Output the [x, y] coordinate of the center of the cell containing the given text.  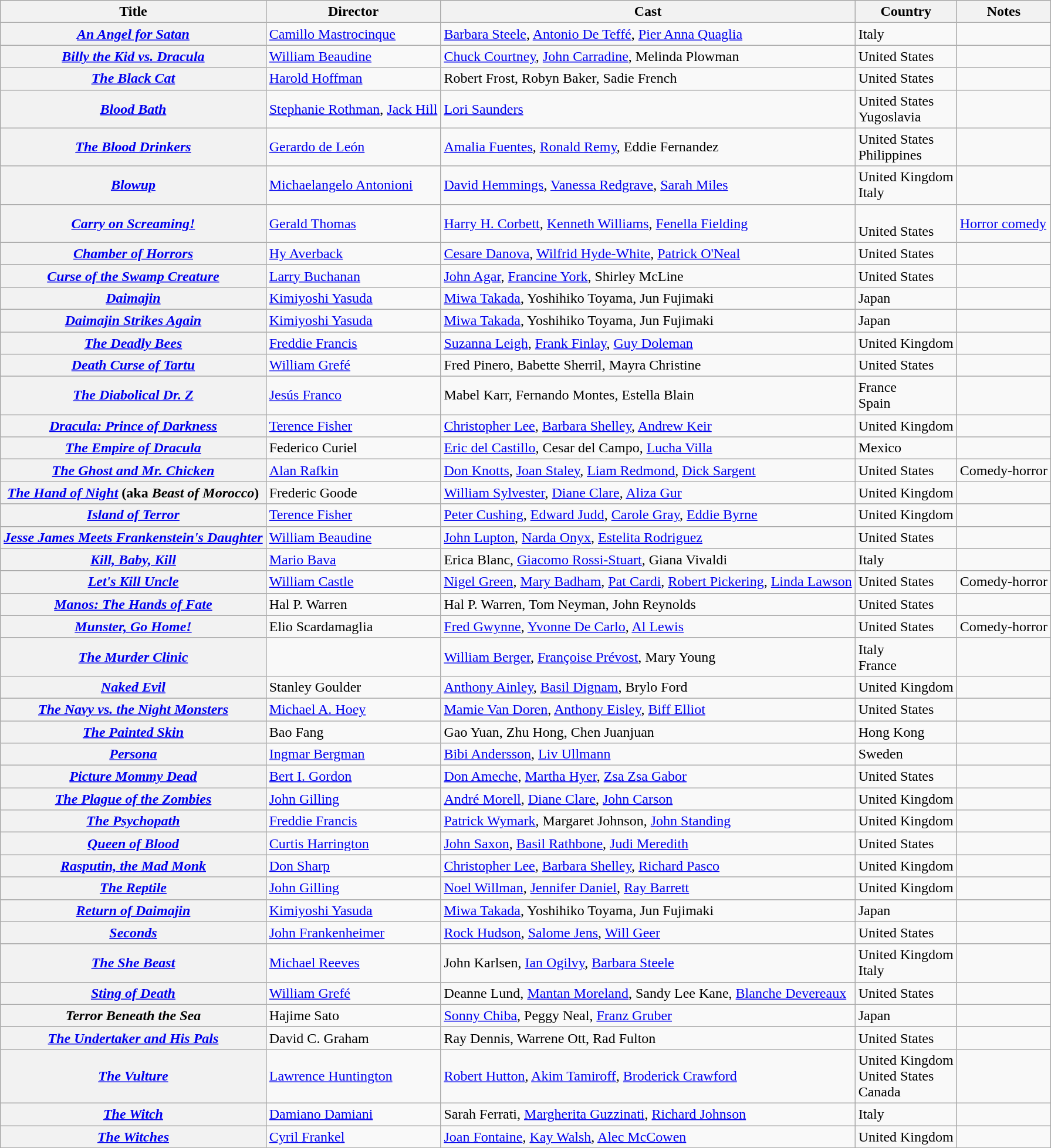
Chuck Courtney, John Carradine, Melinda Plowman [648, 56]
Death Curse of Tartu [133, 365]
André Morell, Diane Clare, John Carson [648, 799]
Bao Fang [353, 732]
Stanley Goulder [353, 687]
Peter Cushing, Edward Judd, Carole Gray, Eddie Byrne [648, 515]
The Vulture [133, 1076]
Federico Curiel [353, 448]
The She Beast [133, 963]
Rock Hudson, Salome Jens, Will Geer [648, 933]
Don Knotts, Joan Staley, Liam Redmond, Dick Sargent [648, 470]
Horror comedy [1003, 223]
The Undertaker and His Pals [133, 1038]
Return of Daimajin [133, 910]
The Diabolical Dr. Z [133, 395]
John Lupton, Narda Onyx, Estelita Rodriguez [648, 537]
Chamber of Horrors [133, 253]
The Empire of Dracula [133, 448]
The Hand of Night (aka Beast of Morocco) [133, 493]
Mario Bava [353, 560]
Harry H. Corbett, Kenneth Williams, Fenella Fielding [648, 223]
Noel Willman, Jennifer Daniel, Ray Barrett [648, 888]
Harold Hoffman [353, 79]
Ingmar Bergman [353, 754]
Ray Dennis, Warrene Ott, Rad Fulton [648, 1038]
United StatesPhilippines [906, 147]
Fred Pinero, Babette Sherril, Mayra Christine [648, 365]
ItalyFrance [906, 657]
United KingdomUnited StatesCanada [906, 1076]
Kill, Baby, Kill [133, 560]
John Frankenheimer [353, 933]
Suzanna Leigh, Frank Finlay, Guy Doleman [648, 343]
John Karlsen, Ian Ogilvy, Barbara Steele [648, 963]
Billy the Kid vs. Dracula [133, 56]
Lawrence Huntington [353, 1076]
United StatesYugoslavia [906, 109]
Island of Terror [133, 515]
Deanne Lund, Mantan Moreland, Sandy Lee Kane, Blanche Devereaux [648, 993]
Daimajin Strikes Again [133, 320]
Jesús Franco [353, 395]
Title [133, 12]
Hal P. Warren, Tom Neyman, John Reynolds [648, 604]
Cesare Danova, Wilfrid Hyde-White, Patrick O'Neal [648, 253]
Michael A. Hoey [353, 709]
Hajime Sato [353, 1015]
The Witch [133, 1114]
Bert I. Gordon [353, 777]
Carry on Screaming! [133, 223]
David Hemmings, Vanessa Redgrave, Sarah Miles [648, 185]
Nigel Green, Mary Badham, Pat Cardi, Robert Pickering, Linda Lawson [648, 582]
Sweden [906, 754]
FranceSpain [906, 395]
Director [353, 12]
Gao Yuan, Zhu Hong, Chen Juanjuan [648, 732]
Lori Saunders [648, 109]
Michaelangelo Antonioni [353, 185]
Michael Reeves [353, 963]
Alan Rafkin [353, 470]
Curtis Harrington [353, 844]
Eric del Castillo, Cesar del Campo, Lucha Villa [648, 448]
William Castle [353, 582]
Hy Averback [353, 253]
Picture Mommy Dead [133, 777]
The Ghost and Mr. Chicken [133, 470]
Dracula: Prince of Darkness [133, 426]
Joan Fontaine, Kay Walsh, Alec McCowen [648, 1136]
Blood Bath [133, 109]
Hal P. Warren [353, 604]
The Witches [133, 1136]
An Angel for Satan [133, 34]
Robert Hutton, Akim Tamiroff, Broderick Crawford [648, 1076]
Mabel Karr, Fernando Montes, Estella Blain [648, 395]
Christopher Lee, Barbara Shelley, Andrew Keir [648, 426]
Munster, Go Home! [133, 627]
Amalia Fuentes, Ronald Remy, Eddie Fernandez [648, 147]
Mexico [906, 448]
Gerald Thomas [353, 223]
The Psychopath [133, 821]
Persona [133, 754]
John Saxon, Basil Rathbone, Judi Meredith [648, 844]
Patrick Wymark, Margaret Johnson, John Standing [648, 821]
Seconds [133, 933]
Damiano Damiani [353, 1114]
Hong Kong [906, 732]
David C. Graham [353, 1038]
The Deadly Bees [133, 343]
The Murder Clinic [133, 657]
Christopher Lee, Barbara Shelley, Richard Pasco [648, 866]
Don Ameche, Martha Hyer, Zsa Zsa Gabor [648, 777]
Manos: The Hands of Fate [133, 604]
Larry Buchanan [353, 276]
Gerardo de León [353, 147]
Queen of Blood [133, 844]
Daimajin [133, 298]
Naked Evil [133, 687]
Robert Frost, Robyn Baker, Sadie French [648, 79]
The Reptile [133, 888]
Rasputin, the Mad Monk [133, 866]
Curse of the Swamp Creature [133, 276]
Sarah Ferrati, Margherita Guzzinati, Richard Johnson [648, 1114]
Blowup [133, 185]
Bibi Andersson, Liv Ullmann [648, 754]
The Black Cat [133, 79]
The Blood Drinkers [133, 147]
The Plague of the Zombies [133, 799]
John Agar, Francine York, Shirley McLine [648, 276]
Anthony Ainley, Basil Dignam, Brylo Ford [648, 687]
Jesse James Meets Frankenstein's Daughter [133, 537]
Camillo Mastrocinque [353, 34]
The Navy vs. the Night Monsters [133, 709]
Frederic Goode [353, 493]
Sonny Chiba, Peggy Neal, Franz Gruber [648, 1015]
William Berger, Françoise Prévost, Mary Young [648, 657]
Fred Gwynne, Yvonne De Carlo, Al Lewis [648, 627]
Notes [1003, 12]
Cyril Frankel [353, 1136]
Sting of Death [133, 993]
Don Sharp [353, 866]
Barbara Steele, Antonio De Teffé, Pier Anna Quaglia [648, 34]
Stephanie Rothman, Jack Hill [353, 109]
Erica Blanc, Giacomo Rossi-Stuart, Giana Vivaldi [648, 560]
Cast [648, 12]
Let's Kill Uncle [133, 582]
Terror Beneath the Sea [133, 1015]
The Painted Skin [133, 732]
William Sylvester, Diane Clare, Aliza Gur [648, 493]
Elio Scardamaglia [353, 627]
Mamie Van Doren, Anthony Eisley, Biff Elliot [648, 709]
Country [906, 12]
